Return [x, y] of the center of cell containing provided text 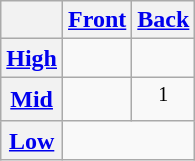
Mid [32, 100]
High [32, 58]
Back [164, 20]
Low [32, 140]
Front [98, 20]
1 [164, 100]
